Scan for the cell matching the given text and deliver its (X, Y) coordinate at center. 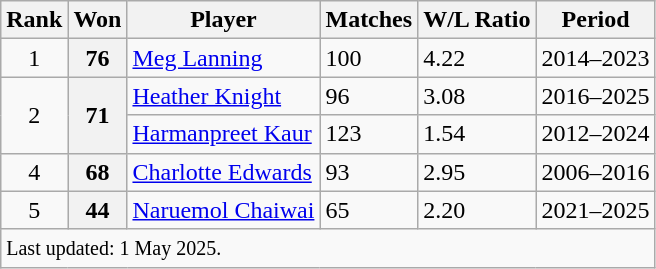
1.54 (477, 134)
Player (224, 20)
Naruemol Chaiwai (224, 210)
Harmanpreet Kaur (224, 134)
Rank (34, 20)
2016–2025 (596, 96)
W/L Ratio (477, 20)
Charlotte Edwards (224, 172)
71 (98, 115)
2021–2025 (596, 210)
2012–2024 (596, 134)
93 (369, 172)
96 (369, 96)
Period (596, 20)
68 (98, 172)
Matches (369, 20)
4 (34, 172)
Last updated: 1 May 2025. (328, 248)
2014–2023 (596, 58)
44 (98, 210)
5 (34, 210)
2 (34, 115)
2.95 (477, 172)
123 (369, 134)
Won (98, 20)
3.08 (477, 96)
4.22 (477, 58)
1 (34, 58)
2006–2016 (596, 172)
100 (369, 58)
Heather Knight (224, 96)
Meg Lanning (224, 58)
65 (369, 210)
2.20 (477, 210)
76 (98, 58)
